Identify which cell holds the provided text, then report its [X, Y] central coordinate. 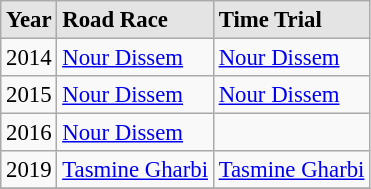
2014 [29, 58]
Road Race [135, 20]
Year [29, 20]
2019 [29, 170]
Time Trial [291, 20]
2015 [29, 95]
2016 [29, 133]
